Find where the given text appears and provide that cell's center as (x, y) coordinate. 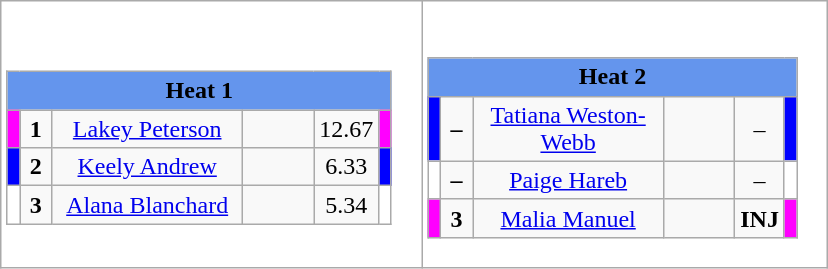
12.67 (346, 129)
1 (36, 129)
Heat 1 (199, 91)
5.34 (346, 205)
Tatiana Weston-Webb (568, 128)
Paige Hareb (568, 180)
INJ (760, 218)
Malia Manuel (568, 218)
Heat 1 1 Lakey Peterson 12.67 2 Keely Andrew 6.33 3 Alana Blanchard 5.34 (212, 134)
Alana Blanchard (148, 205)
Heat 2 (612, 77)
6.33 (346, 167)
Keely Andrew (148, 167)
Heat 2 – Tatiana Weston-Webb – – Paige Hareb – 3 Malia Manuel INJ (625, 134)
Lakey Peterson (148, 129)
2 (36, 167)
